Locate the cell with the specified text and output its (x, y) center coordinate. 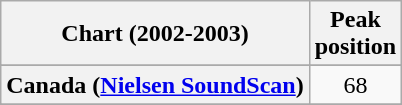
Peakposition (355, 34)
Chart (2002-2003) (155, 34)
Canada (Nielsen SoundScan) (155, 85)
68 (355, 85)
